Search for the cell housing the specified text and yield its [x, y] center coordinate. 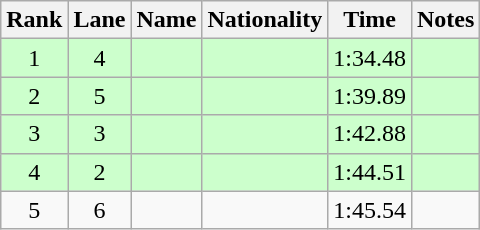
Time [370, 20]
Rank [34, 20]
1:34.48 [370, 58]
Notes [445, 20]
1:39.89 [370, 96]
6 [100, 210]
1 [34, 58]
Nationality [265, 20]
1:42.88 [370, 134]
Lane [100, 20]
Name [166, 20]
1:45.54 [370, 210]
1:44.51 [370, 172]
